Find where the given text appears and provide that cell's center as (x, y) coordinate. 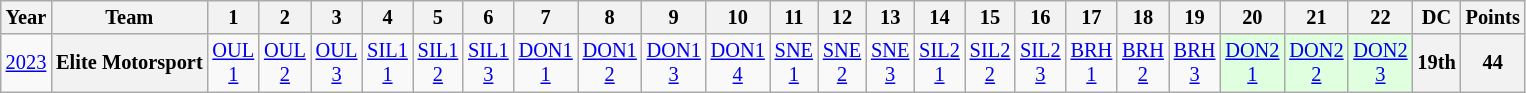
5 (438, 17)
DON12 (610, 63)
1 (234, 17)
2 (285, 17)
Year (26, 17)
DON11 (546, 63)
OUL2 (285, 63)
44 (1493, 63)
SIL23 (1040, 63)
3 (337, 17)
Points (1493, 17)
BRH1 (1092, 63)
9 (674, 17)
DON23 (1380, 63)
20 (1252, 17)
SIL21 (939, 63)
18 (1143, 17)
17 (1092, 17)
OUL1 (234, 63)
7 (546, 17)
12 (842, 17)
8 (610, 17)
13 (890, 17)
BRH2 (1143, 63)
14 (939, 17)
4 (387, 17)
22 (1380, 17)
SNE2 (842, 63)
SNE1 (794, 63)
SIL11 (387, 63)
SIL22 (990, 63)
DON14 (738, 63)
15 (990, 17)
SIL13 (488, 63)
21 (1316, 17)
SIL12 (438, 63)
11 (794, 17)
DC (1436, 17)
DON21 (1252, 63)
10 (738, 17)
6 (488, 17)
Team (129, 17)
DON13 (674, 63)
Elite Motorsport (129, 63)
16 (1040, 17)
OUL3 (337, 63)
19 (1195, 17)
2023 (26, 63)
19th (1436, 63)
DON22 (1316, 63)
SNE3 (890, 63)
BRH3 (1195, 63)
